Provide the (x, y) coordinate of the cell's center where the given text is located.  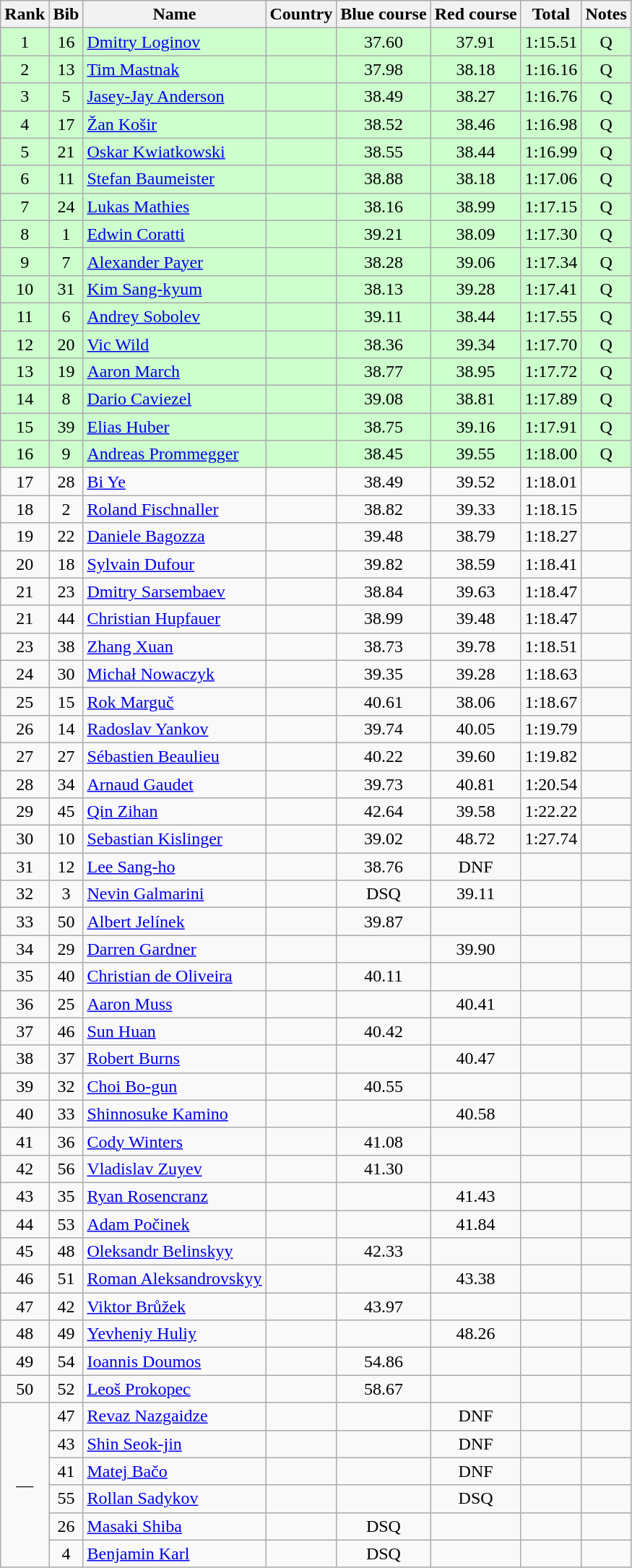
Nevin Galmarini (175, 894)
Shinnosuke Kamino (175, 1114)
56 (66, 1169)
39.35 (384, 674)
38.82 (384, 509)
38.59 (475, 564)
1:22.22 (551, 812)
Dario Caviezel (175, 399)
Benjamin Karl (175, 1554)
Sylvain Dufour (175, 564)
Tim Mastnak (175, 69)
Andrey Sobolev (175, 316)
Dmitry Sarsembaev (175, 592)
1:16.98 (551, 124)
1:18.27 (551, 537)
39.02 (384, 839)
39.78 (475, 646)
Leoš Prokopec (175, 1389)
39.52 (475, 482)
Radoslav Yankov (175, 729)
Cody Winters (175, 1141)
38.06 (475, 701)
Elias Huber (175, 427)
38.52 (384, 124)
38.09 (475, 234)
Choi Bo-gun (175, 1086)
Sun Huan (175, 1031)
40.55 (384, 1086)
54.86 (384, 1361)
39.21 (384, 234)
38.16 (384, 207)
Viktor Brůžek (175, 1307)
Roland Fischnaller (175, 509)
40.42 (384, 1031)
43.97 (384, 1307)
39.55 (475, 454)
1:16.16 (551, 69)
38.46 (475, 124)
Lukas Mathies (175, 207)
39.82 (384, 564)
40.58 (475, 1114)
Notes (606, 14)
1:17.55 (551, 316)
Revaz Nazgaidze (175, 1416)
Michał Nowaczyk (175, 674)
1:17.70 (551, 345)
39.60 (475, 756)
Christian de Oliveira (175, 976)
Oleksandr Belinskyy (175, 1252)
Žan Košir (175, 124)
1:19.82 (551, 756)
38.73 (384, 646)
Daniele Bagozza (175, 537)
Yevheniy Huliy (175, 1334)
39.73 (384, 784)
Rok Marguč (175, 701)
Oskar Kwiatkowski (175, 152)
Adam Počinek (175, 1224)
1:17.89 (551, 399)
38.55 (384, 152)
Total (551, 14)
37.91 (475, 42)
Blue course (384, 14)
Sebastian Kislinger (175, 839)
1:19.79 (551, 729)
38.81 (475, 399)
1:16.76 (551, 97)
1:17.91 (551, 427)
22 (66, 537)
1:17.34 (551, 261)
1:27.74 (551, 839)
38.28 (384, 261)
39.16 (475, 427)
1:18.63 (551, 674)
Andreas Prommegger (175, 454)
Rollan Sadykov (175, 1499)
40.61 (384, 701)
58.67 (384, 1389)
41.30 (384, 1169)
41.08 (384, 1141)
Name (175, 14)
1:18.67 (551, 701)
1:18.01 (551, 482)
1:17.41 (551, 289)
Ioannis Doumos (175, 1361)
42.64 (384, 812)
38.88 (384, 179)
48.26 (475, 1334)
55 (66, 1499)
Sébastien Beaulieu (175, 756)
39.08 (384, 399)
1:15.51 (551, 42)
52 (66, 1389)
1:18.41 (551, 564)
Shin Seok-jin (175, 1444)
Robert Burns (175, 1059)
39.06 (475, 261)
Darren Gardner (175, 949)
Rank (25, 14)
1:17.06 (551, 179)
39.33 (475, 509)
Jasey-Jay Anderson (175, 97)
Bi Ye (175, 482)
38.27 (475, 97)
38.13 (384, 289)
38.84 (384, 592)
53 (66, 1224)
Edwin Coratti (175, 234)
Qin Zihan (175, 812)
1:17.15 (551, 207)
37.98 (384, 69)
Masaki Shiba (175, 1526)
43.38 (475, 1279)
41.43 (475, 1196)
Arnaud Gaudet (175, 784)
54 (66, 1361)
Zhang Xuan (175, 646)
48.72 (475, 839)
39.74 (384, 729)
1:18.51 (551, 646)
40.11 (384, 976)
Lee Sang-ho (175, 867)
39.87 (384, 922)
38.79 (475, 537)
39.58 (475, 812)
Matej Bačo (175, 1471)
38.77 (384, 372)
38.75 (384, 427)
38.36 (384, 345)
Stefan Baumeister (175, 179)
Albert Jelínek (175, 922)
40.47 (475, 1059)
Aaron Muss (175, 1004)
Alexander Payer (175, 261)
1:17.30 (551, 234)
38.95 (475, 372)
51 (66, 1279)
40.41 (475, 1004)
39.90 (475, 949)
37.60 (384, 42)
40.05 (475, 729)
39.63 (475, 592)
Dmitry Loginov (175, 42)
Vladislav Zuyev (175, 1169)
1:18.00 (551, 454)
Red course (475, 14)
Vic Wild (175, 345)
40.81 (475, 784)
1:16.99 (551, 152)
Ryan Rosencranz (175, 1196)
42.33 (384, 1252)
38.45 (384, 454)
1:17.72 (551, 372)
Kim Sang-kyum (175, 289)
1:18.15 (551, 509)
39.34 (475, 345)
Christian Hupfauer (175, 619)
Bib (66, 14)
41.84 (475, 1224)
— (25, 1485)
40.22 (384, 756)
Aaron March (175, 372)
Roman Aleksandrovskyy (175, 1279)
1:20.54 (551, 784)
38.76 (384, 867)
Country (301, 14)
